Return the [x, y] coordinate for the center point of the cell that contains the specified text.  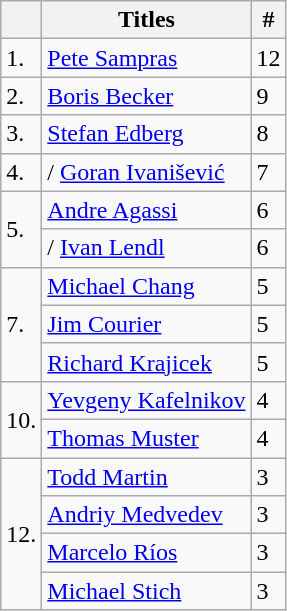
/ Goran Ivanišević [146, 172]
# [268, 20]
12 [268, 58]
Yevgeny Kafelnikov [146, 400]
4. [22, 172]
2. [22, 96]
Richard Krajicek [146, 362]
7. [22, 324]
Michael Chang [146, 286]
7 [268, 172]
1. [22, 58]
Andriy Medvedev [146, 515]
Pete Sampras [146, 58]
Boris Becker [146, 96]
Andre Agassi [146, 210]
5. [22, 229]
Marcelo Ríos [146, 553]
9 [268, 96]
/ Ivan Lendl [146, 248]
10. [22, 419]
Thomas Muster [146, 438]
3. [22, 134]
Jim Courier [146, 324]
Todd Martin [146, 477]
Michael Stich [146, 591]
Stefan Edberg [146, 134]
12. [22, 534]
Titles [146, 20]
8 [268, 134]
